Determine the [X, Y] coordinate at the center of the cell enclosing the given text.  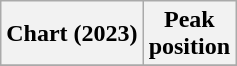
Chart (2023) [72, 34]
Peakposition [189, 34]
